Locate the cell with the specified text and output its [X, Y] center coordinate. 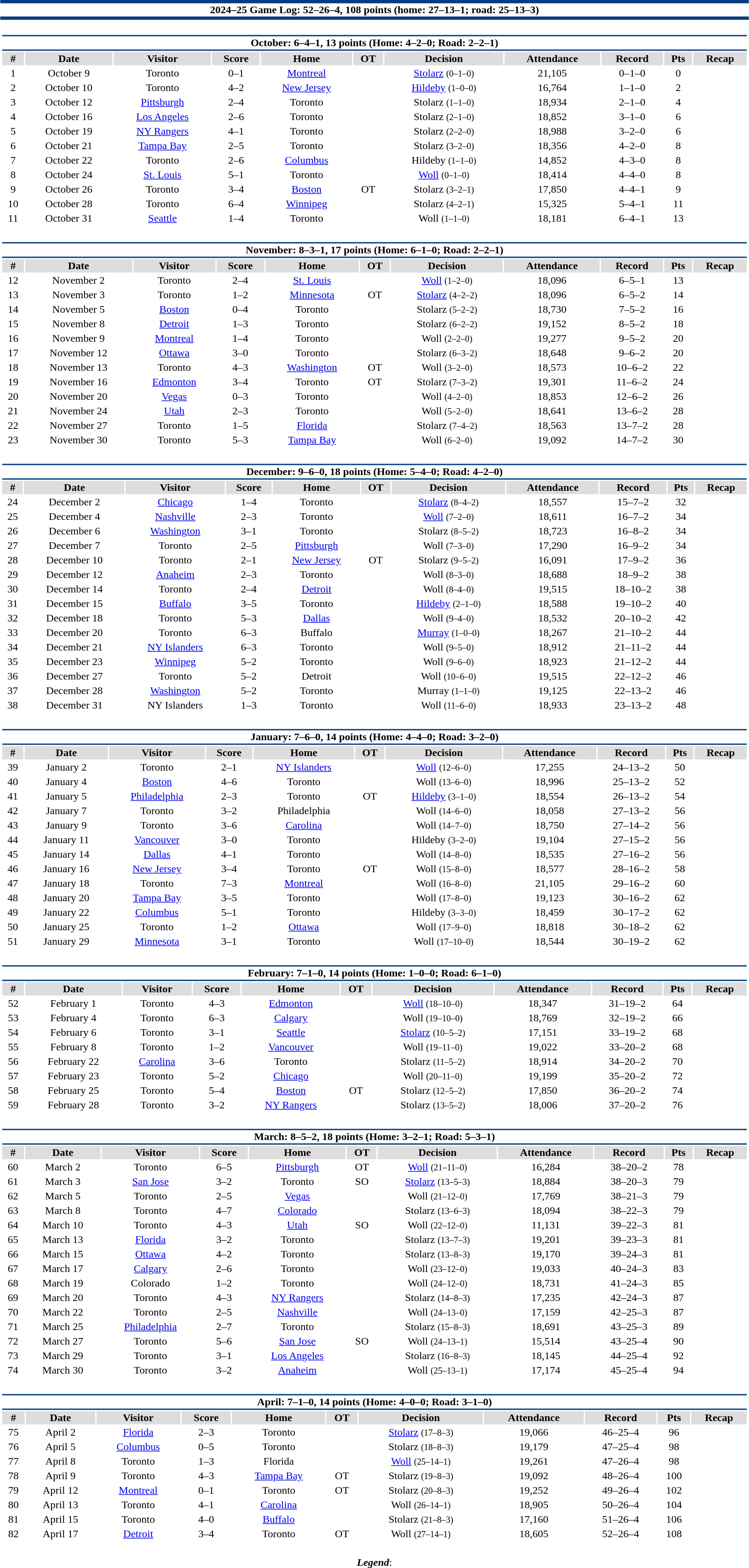
41 [13, 797]
April 2 [61, 1433]
January: 7–6–0, 14 points (Home: 4–4–0; Road: 3–2–0) [374, 737]
45 [13, 855]
102 [674, 1491]
17,151 [542, 1032]
18,554 [550, 797]
March 3 [63, 1182]
December 18 [74, 618]
Woll (0–1–0) [444, 175]
February 23 [73, 1076]
Woll (17–8–0) [444, 898]
December 4 [74, 517]
November 30 [78, 440]
37–20–2 [628, 1105]
18,414 [553, 175]
13–7–2 [632, 425]
November 13 [78, 367]
19,152 [552, 324]
48–26–4 [620, 1476]
November 16 [78, 382]
0–1–0 [632, 73]
October 22 [69, 161]
Murray (1–1–0) [448, 691]
18,557 [553, 502]
April 15 [61, 1520]
December 12 [74, 575]
5–6 [224, 1341]
6–4–1 [632, 219]
1–1–0 [632, 88]
Hildeby (2–1–0) [448, 604]
Woll (24–13–1) [437, 1341]
44–25–4 [629, 1356]
March 17 [63, 1269]
4–2–0 [632, 146]
18,573 [552, 367]
April 8 [61, 1462]
11–6–2 [632, 382]
Stolarz (9–5–2) [448, 560]
January 4 [66, 782]
Stolarz (12–5–2) [433, 1090]
92 [679, 1356]
61 [13, 1182]
14,852 [553, 161]
December 14 [74, 589]
29–16–2 [631, 884]
Woll (19–11–0) [433, 1047]
13–6–2 [632, 411]
4–7 [224, 1211]
December: 9–6–0, 18 points (Home: 5–4–0; Road: 4–2–0) [374, 471]
10–6–2 [632, 367]
16,091 [553, 560]
53 [13, 1018]
March 29 [63, 1356]
18,535 [550, 855]
7–3 [229, 884]
Stolarz (3–2–0) [444, 146]
5–4 [217, 1090]
30–17–2 [631, 913]
November 27 [78, 425]
January 11 [66, 840]
19,252 [534, 1491]
6–5–2 [632, 295]
Woll (4–2–0) [447, 396]
March 13 [63, 1240]
0 [679, 73]
69 [13, 1298]
39–23–3 [629, 1240]
Stolarz (15–8–3) [437, 1327]
Woll (10–6–0) [448, 676]
18,688 [553, 575]
94 [679, 1370]
December 10 [74, 560]
Woll (14–8–0) [444, 855]
22–12–2 [633, 676]
67 [13, 1269]
17–9–2 [633, 560]
February 28 [73, 1105]
18,723 [553, 531]
Murray (1–0–0) [448, 633]
December 27 [74, 676]
October 19 [69, 132]
18,641 [552, 411]
17 [13, 353]
Woll (5–2–0) [447, 411]
6–5 [224, 1167]
Stolarz (4–2–1) [444, 204]
18,577 [550, 869]
18,459 [550, 913]
17,290 [553, 546]
28–16–2 [631, 869]
Woll (6–2–0) [447, 440]
April: 7–1–0, 14 points (Home: 4–0–0; Road: 3–1–0) [374, 1402]
December 15 [74, 604]
March 30 [63, 1370]
October 9 [69, 73]
59 [13, 1105]
75 [13, 1433]
65 [13, 1240]
October 24 [69, 175]
80 [13, 1505]
17,255 [550, 768]
December 23 [74, 662]
Stolarz (13–5–3) [437, 1182]
January 9 [66, 826]
19,033 [546, 1269]
33 [12, 633]
November 2 [78, 280]
25–13–2 [631, 782]
35–20–2 [628, 1076]
November 9 [78, 338]
Stolarz (8–5–2) [448, 531]
March: 8–5–2, 18 points (Home: 3–2–1; Road: 5–3–1) [374, 1137]
25 [12, 517]
47 [13, 884]
12–6–2 [632, 396]
Woll (23–12–0) [437, 1269]
30–19–2 [631, 942]
18,912 [553, 647]
43 [13, 826]
26–13–2 [631, 797]
40–24–3 [629, 1269]
February 25 [73, 1090]
23 [13, 440]
43–25–3 [629, 1327]
18,996 [550, 782]
34–20–2 [628, 1061]
16–7–2 [633, 517]
Woll (12–6–0) [444, 768]
19,066 [534, 1433]
18,818 [550, 927]
18,267 [553, 633]
January 20 [66, 898]
77 [13, 1462]
18,731 [546, 1283]
Hildeby (1–0–0) [444, 88]
83 [679, 1269]
38–20–2 [629, 1167]
21 [13, 411]
51 [13, 942]
Woll (1–2–0) [447, 280]
April 12 [61, 1491]
Hildeby (3–1–0) [444, 797]
108 [674, 1534]
December 28 [74, 691]
18,914 [542, 1061]
October 28 [69, 204]
27–13–2 [631, 811]
4–4–1 [632, 190]
18,006 [542, 1105]
November 8 [78, 324]
Hildeby (3–3–0) [444, 913]
19,301 [552, 382]
33–20–2 [628, 1047]
6–4 [236, 204]
Stolarz (5–2–2) [447, 309]
0–5 [206, 1447]
73 [13, 1356]
51–26–4 [620, 1520]
45–25–4 [629, 1370]
19,170 [546, 1254]
14–7–2 [632, 440]
Woll (24–13–0) [437, 1312]
43–25–4 [629, 1341]
Woll (22–12–0) [437, 1225]
30–16–2 [631, 898]
Hildeby (1–1–0) [444, 161]
Woll (27–14–1) [421, 1534]
96 [674, 1433]
November 3 [78, 295]
October 16 [69, 117]
Woll (3–2–0) [447, 367]
21–10–2 [633, 633]
17,769 [546, 1196]
41–24–3 [629, 1283]
18,852 [553, 117]
47–25–4 [620, 1447]
15,325 [553, 204]
16,284 [546, 1167]
Stolarz (21–8–3) [421, 1520]
Stolarz (7–3–2) [447, 382]
February 1 [73, 1003]
October 10 [69, 88]
Woll (26–14–1) [421, 1505]
March 8 [63, 1211]
49 [13, 913]
16,764 [553, 88]
18,356 [553, 146]
Stolarz (20–8–3) [421, 1491]
7–5–2 [632, 309]
18,933 [553, 705]
January 25 [66, 927]
March 10 [63, 1225]
37 [12, 691]
2–7 [224, 1327]
4–4–0 [632, 175]
100 [674, 1476]
106 [674, 1520]
1 [13, 73]
December 6 [74, 531]
Woll (21–12–0) [437, 1196]
33–19–2 [628, 1032]
42–24–3 [629, 1298]
38–20–3 [629, 1182]
85 [679, 1283]
39 [13, 768]
Stolarz (13–6–3) [437, 1211]
Woll (19–10–0) [433, 1018]
Woll (9–6–0) [448, 662]
October 12 [69, 102]
January 16 [66, 869]
18,730 [552, 309]
Woll (24–12–0) [437, 1283]
Stolarz (1–1–0) [444, 102]
17,174 [546, 1370]
15,514 [546, 1341]
50–26–4 [620, 1505]
18,145 [546, 1356]
89 [679, 1327]
17,159 [546, 1312]
18,611 [553, 517]
March 22 [63, 1312]
19–10–2 [633, 604]
November 24 [78, 411]
Woll (17–9–0) [444, 927]
April 17 [61, 1534]
Stolarz (14–8–3) [437, 1298]
November: 8–3–1, 17 points (Home: 6–1–0; Road: 2–2–1) [374, 250]
31 [12, 604]
27–14–2 [631, 826]
October: 6–4–1, 13 points (Home: 4–2–0; Road: 2–2–1) [374, 43]
Stolarz (8–4–2) [448, 502]
November 20 [78, 396]
February 22 [73, 1061]
18,058 [550, 811]
Woll (11–6–0) [448, 705]
November 12 [78, 353]
Stolarz (13–7–3) [437, 1240]
39–24–3 [629, 1254]
49–26–4 [620, 1491]
19,277 [552, 338]
2024–25 Game Log: 52–26–4, 108 points (home: 27–13–1; road: 25–13–3) [374, 10]
16–8–2 [633, 531]
18,588 [553, 604]
March 2 [63, 1167]
October 21 [69, 146]
5 [13, 132]
Woll (1–1–0) [444, 219]
Stolarz (0–1–0) [444, 73]
38–22–3 [629, 1211]
19,022 [542, 1047]
Stolarz (17–8–3) [421, 1433]
1–5 [240, 425]
23–13–2 [633, 705]
57 [13, 1076]
December 20 [74, 633]
Stolarz (11–5–2) [433, 1061]
29 [12, 575]
18,691 [546, 1327]
55 [13, 1047]
10 [13, 204]
17,160 [534, 1520]
32–19–2 [628, 1018]
November 5 [78, 309]
20–10–2 [633, 618]
21–11–2 [633, 647]
104 [674, 1505]
Woll (9–5–0) [448, 647]
82 [13, 1534]
18,923 [553, 662]
Stolarz (13–8–3) [437, 1254]
18–10–2 [633, 589]
February: 7–1–0, 14 points (Home: 1–0–0; Road: 6–1–0) [374, 973]
4–3–0 [632, 161]
21–12–2 [633, 662]
27–16–2 [631, 855]
Stolarz (3–2–1) [444, 190]
Woll (8–3–0) [448, 575]
71 [13, 1327]
5–4–1 [632, 204]
39–22–3 [629, 1225]
18,347 [542, 1003]
Stolarz (2–1–0) [444, 117]
Stolarz (4–2–2) [447, 295]
April 9 [61, 1476]
March 15 [63, 1254]
42–25–3 [629, 1312]
December 7 [74, 546]
0–4 [240, 309]
Stolarz (2–2–0) [444, 132]
18,532 [553, 618]
12 [13, 280]
Stolarz (7–4–2) [447, 425]
January 14 [66, 855]
Stolarz (6–2–2) [447, 324]
March 5 [63, 1196]
Woll (16–8–0) [444, 884]
9–6–2 [632, 353]
Stolarz (10–5–2) [433, 1032]
Woll (7–2–0) [448, 517]
19,125 [553, 691]
Woll (21–11–0) [437, 1167]
90 [679, 1341]
24–13–2 [631, 768]
Woll (13–6–0) [444, 782]
February 6 [73, 1032]
15–7–2 [633, 502]
17,235 [546, 1298]
19,199 [542, 1076]
18,988 [553, 132]
19,179 [534, 1447]
18,853 [552, 396]
March 19 [63, 1283]
4–6 [229, 782]
Woll (25–13–1) [437, 1370]
31–19–2 [628, 1003]
January 18 [66, 884]
36–20–2 [628, 1090]
11,131 [546, 1225]
March 20 [63, 1298]
Woll (17–10–0) [444, 942]
Stolarz (13–5–2) [433, 1105]
March 27 [63, 1341]
October 26 [69, 190]
4–0 [206, 1520]
Woll (9–4–0) [448, 618]
December 31 [74, 705]
Stolarz (18–8–3) [421, 1447]
Stolarz (16–8–3) [437, 1356]
6–5–1 [632, 280]
27–15–2 [631, 840]
February 8 [73, 1047]
22–13–2 [633, 691]
18,750 [550, 826]
19,261 [534, 1462]
Woll (20–11–0) [433, 1076]
Hildeby (3–2–0) [444, 840]
Woll (14–7–0) [444, 826]
Stolarz (19–8–3) [421, 1476]
January 22 [66, 913]
February 4 [73, 1018]
35 [12, 662]
Woll (14–6–0) [444, 811]
19 [13, 382]
19,123 [550, 898]
Woll (15–8–0) [444, 869]
46–25–4 [620, 1433]
30–18–2 [631, 927]
18–9–2 [633, 575]
52–26–4 [620, 1534]
16–9–2 [633, 546]
18,544 [550, 942]
January 29 [66, 942]
Stolarz (6–3–2) [447, 353]
October 31 [69, 219]
18,905 [534, 1505]
18,934 [553, 102]
December 2 [74, 502]
18,094 [546, 1211]
3–2–0 [632, 132]
Woll (7–3–0) [448, 546]
0–3 [240, 396]
3 [13, 102]
3–1–0 [632, 117]
January 7 [66, 811]
Woll (8–4–0) [448, 589]
18,181 [553, 219]
18,648 [552, 353]
18,605 [534, 1534]
63 [13, 1211]
27 [12, 546]
January 2 [66, 768]
Woll (18–10–0) [433, 1003]
April 5 [61, 1447]
2–1–0 [632, 102]
April 13 [61, 1505]
19,104 [550, 840]
January 5 [66, 797]
18,563 [552, 425]
18,769 [542, 1018]
Woll (2–2–0) [447, 338]
March 25 [63, 1327]
19,201 [546, 1240]
18,884 [546, 1182]
15 [13, 324]
9–5–2 [632, 338]
December 21 [74, 647]
Woll (25–14–1) [421, 1462]
38–21–3 [629, 1196]
8–5–2 [632, 324]
47–26–4 [620, 1462]
7 [13, 161]
